Detect which cell encompasses the target text, then output its [X, Y] center coordinate. 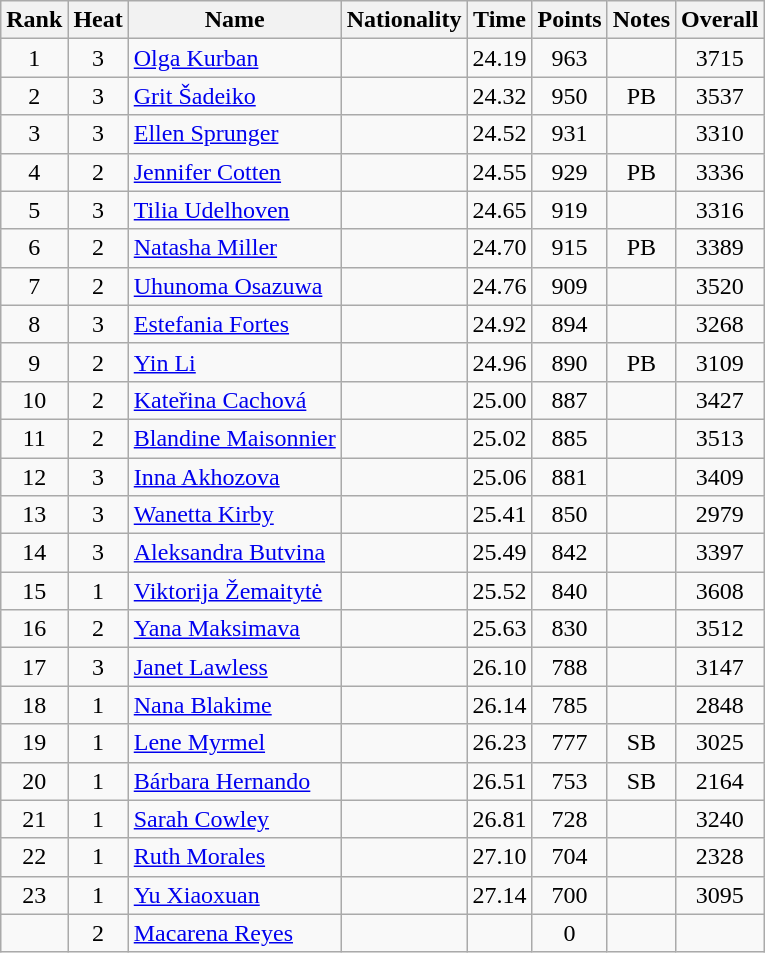
24.96 [500, 362]
3095 [720, 895]
850 [570, 515]
Yana Maksimava [234, 629]
Lene Myrmel [234, 743]
18 [34, 705]
27.10 [500, 857]
931 [570, 134]
5 [34, 210]
Notes [641, 20]
Uhunoma Osazuwa [234, 286]
950 [570, 96]
777 [570, 743]
24.70 [500, 248]
700 [570, 895]
3715 [720, 58]
6 [34, 248]
Name [234, 20]
8 [34, 324]
963 [570, 58]
840 [570, 591]
Points [570, 20]
0 [570, 933]
Wanetta Kirby [234, 515]
3025 [720, 743]
Nana Blakime [234, 705]
909 [570, 286]
Viktorija Žemaitytė [234, 591]
4 [34, 172]
3512 [720, 629]
24.55 [500, 172]
25.41 [500, 515]
3240 [720, 819]
25.02 [500, 438]
929 [570, 172]
Heat [98, 20]
3109 [720, 362]
19 [34, 743]
3336 [720, 172]
3268 [720, 324]
Grit Šadeiko [234, 96]
24.76 [500, 286]
24.52 [500, 134]
Macarena Reyes [234, 933]
Time [500, 20]
20 [34, 781]
26.23 [500, 743]
11 [34, 438]
915 [570, 248]
25.63 [500, 629]
728 [570, 819]
Inna Akhozova [234, 477]
13 [34, 515]
Olga Kurban [234, 58]
7 [34, 286]
Aleksandra Butvina [234, 553]
3427 [720, 400]
842 [570, 553]
887 [570, 400]
24.19 [500, 58]
Natasha Miller [234, 248]
3316 [720, 210]
Sarah Cowley [234, 819]
12 [34, 477]
10 [34, 400]
3310 [720, 134]
3520 [720, 286]
Ruth Morales [234, 857]
3397 [720, 553]
919 [570, 210]
894 [570, 324]
Tilia Udelhoven [234, 210]
2164 [720, 781]
25.52 [500, 591]
Estefania Fortes [234, 324]
Overall [720, 20]
Nationality [404, 20]
3513 [720, 438]
27.14 [500, 895]
785 [570, 705]
885 [570, 438]
26.81 [500, 819]
2979 [720, 515]
3389 [720, 248]
Ellen Sprunger [234, 134]
24.65 [500, 210]
881 [570, 477]
22 [34, 857]
17 [34, 667]
25.06 [500, 477]
3409 [720, 477]
9 [34, 362]
24.92 [500, 324]
Yu Xiaoxuan [234, 895]
Yin Li [234, 362]
704 [570, 857]
Jennifer Cotten [234, 172]
2328 [720, 857]
Blandine Maisonnier [234, 438]
23 [34, 895]
788 [570, 667]
Kateřina Cachová [234, 400]
26.14 [500, 705]
21 [34, 819]
890 [570, 362]
26.10 [500, 667]
14 [34, 553]
Bárbara Hernando [234, 781]
24.32 [500, 96]
3537 [720, 96]
Rank [34, 20]
Janet Lawless [234, 667]
3608 [720, 591]
830 [570, 629]
2848 [720, 705]
25.49 [500, 553]
16 [34, 629]
26.51 [500, 781]
753 [570, 781]
25.00 [500, 400]
3147 [720, 667]
15 [34, 591]
